Locate the cell with the specified text and output its (x, y) center coordinate. 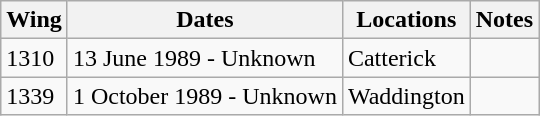
1339 (34, 96)
Locations (406, 20)
Wing (34, 20)
Waddington (406, 96)
Notes (504, 20)
Catterick (406, 58)
1 October 1989 - Unknown (204, 96)
Dates (204, 20)
1310 (34, 58)
13 June 1989 - Unknown (204, 58)
